Provide the (x, y) coordinate of the cell's center where the given text is located.  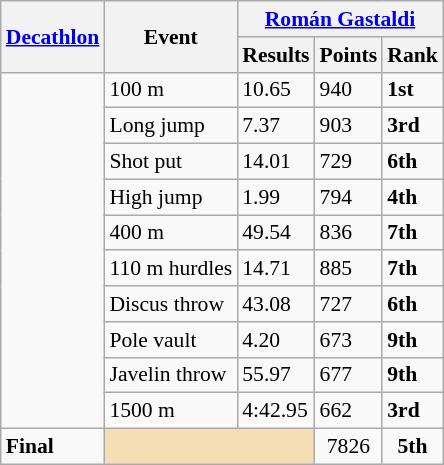
1500 m (170, 411)
729 (349, 162)
Final (53, 447)
Román Gastaldi (340, 19)
Results (276, 55)
4.20 (276, 340)
Discus throw (170, 304)
885 (349, 269)
940 (349, 90)
10.65 (276, 90)
High jump (170, 197)
Decathlon (53, 36)
836 (349, 233)
43.08 (276, 304)
677 (349, 375)
Rank (412, 55)
903 (349, 126)
110 m hurdles (170, 269)
7826 (349, 447)
Pole vault (170, 340)
727 (349, 304)
Long jump (170, 126)
794 (349, 197)
673 (349, 340)
400 m (170, 233)
Shot put (170, 162)
Javelin throw (170, 375)
Event (170, 36)
7.37 (276, 126)
662 (349, 411)
55.97 (276, 375)
4th (412, 197)
14.71 (276, 269)
Points (349, 55)
1st (412, 90)
1.99 (276, 197)
100 m (170, 90)
5th (412, 447)
14.01 (276, 162)
4:42.95 (276, 411)
49.54 (276, 233)
